Find where the given text appears and provide that cell's center as (X, Y) coordinate. 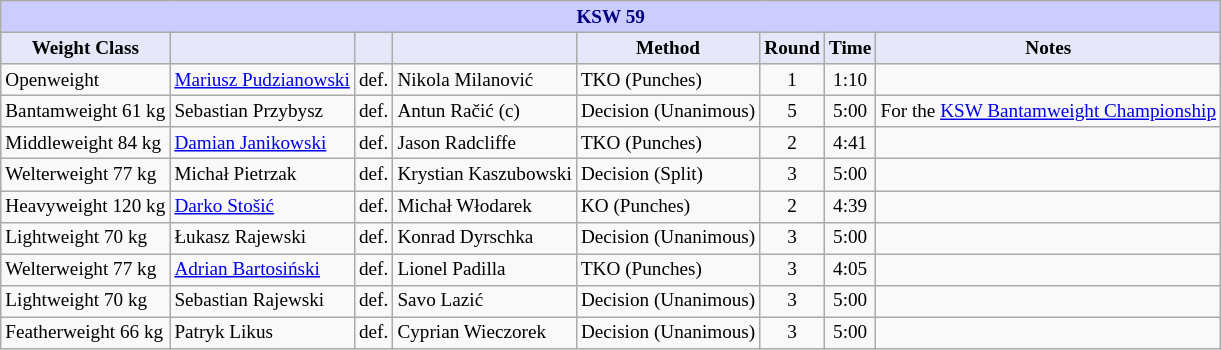
1 (792, 80)
Savo Lazić (484, 301)
1:10 (850, 80)
Heavyweight 120 kg (86, 206)
Konrad Dyrschka (484, 238)
Krystian Kaszubowski (484, 175)
Mariusz Pudzianowski (262, 80)
Time (850, 48)
Notes (1048, 48)
KO (Punches) (668, 206)
Adrian Bartosiński (262, 270)
KSW 59 (611, 17)
5 (792, 111)
Patryk Likus (262, 333)
Darko Stošić (262, 206)
Nikola Milanović (484, 80)
Michał Włodarek (484, 206)
Openweight (86, 80)
4:41 (850, 143)
Bantamweight 61 kg (86, 111)
Round (792, 48)
Michał Pietrzak (262, 175)
Damian Janikowski (262, 143)
Middleweight 84 kg (86, 143)
Method (668, 48)
Decision (Split) (668, 175)
Sebastian Przybysz (262, 111)
Cyprian Wieczorek (484, 333)
Łukasz Rajewski (262, 238)
Featherweight 66 kg (86, 333)
For the KSW Bantamweight Championship (1048, 111)
Jason Radcliffe (484, 143)
Antun Račić (c) (484, 111)
Weight Class (86, 48)
Lionel Padilla (484, 270)
4:05 (850, 270)
4:39 (850, 206)
Sebastian Rajewski (262, 301)
